Return [X, Y] of the center of cell containing provided text 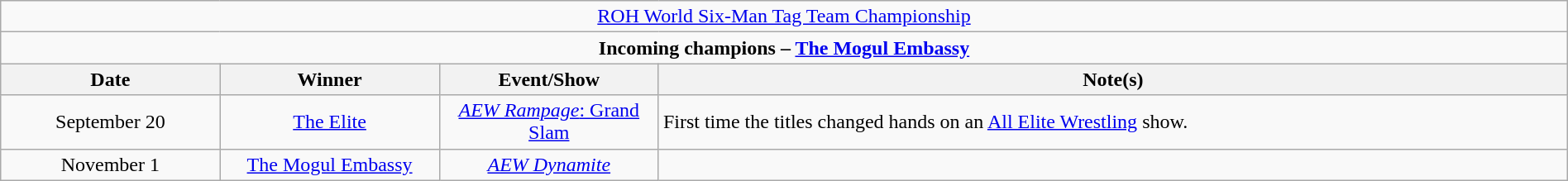
Event/Show [549, 79]
November 1 [111, 164]
September 20 [111, 122]
The Elite [329, 122]
Winner [329, 79]
The Mogul Embassy [329, 164]
Note(s) [1113, 79]
Incoming champions – The Mogul Embassy [784, 48]
Date [111, 79]
ROH World Six-Man Tag Team Championship [784, 17]
AEW Dynamite [549, 164]
First time the titles changed hands on an All Elite Wrestling show. [1113, 122]
AEW Rampage: Grand Slam [549, 122]
